Capture the cell that displays the provided text and extract its (x, y) central coordinate. 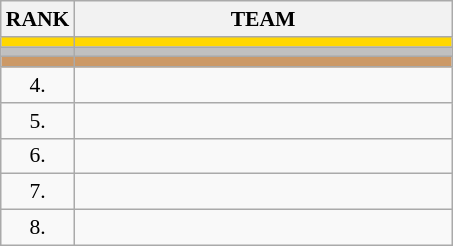
RANK (38, 19)
8. (38, 228)
6. (38, 156)
7. (38, 192)
4. (38, 85)
5. (38, 121)
TEAM (262, 19)
